From the cell containing the given text, extract its center point as (X, Y) coordinate. 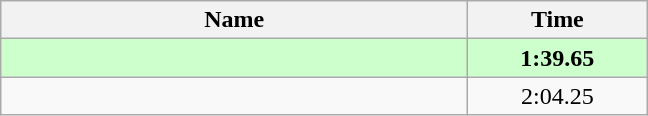
Time (558, 20)
Name (234, 20)
1:39.65 (558, 58)
2:04.25 (558, 96)
